Locate the cell with the specified text and output its [x, y] center coordinate. 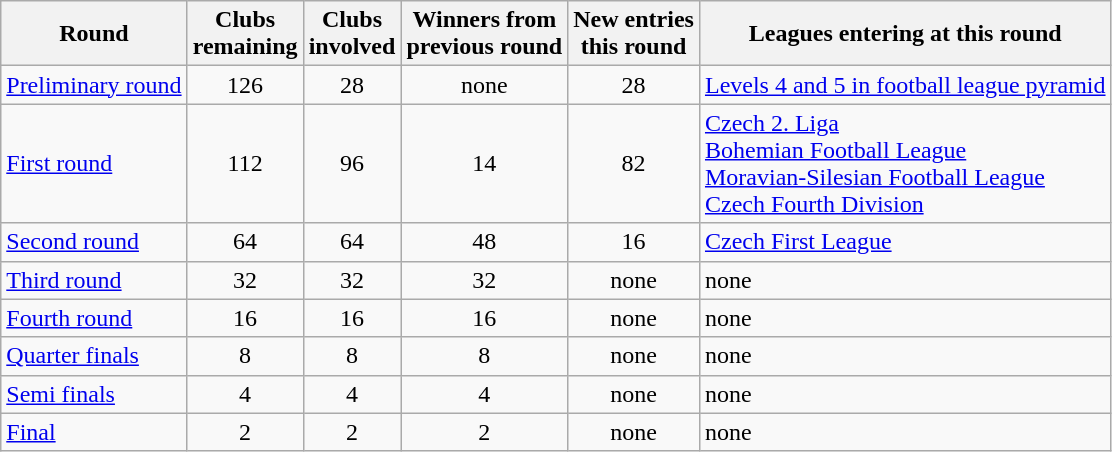
Third round [94, 280]
Second round [94, 242]
Czech First League [905, 242]
Fourth round [94, 318]
Levels 4 and 5 in football league pyramid [905, 85]
48 [484, 242]
82 [634, 164]
Czech 2. LigaBohemian Football LeagueMoravian-Silesian Football LeagueCzech Fourth Division [905, 164]
112 [245, 164]
Round [94, 34]
Clubsremaining [245, 34]
Final [94, 432]
14 [484, 164]
Clubsinvolved [352, 34]
Semi finals [94, 394]
New entriesthis round [634, 34]
126 [245, 85]
Preliminary round [94, 85]
First round [94, 164]
96 [352, 164]
Quarter finals [94, 356]
Winners fromprevious round [484, 34]
Leagues entering at this round [905, 34]
